Output the [X, Y] coordinate of the center of the cell containing the given text.  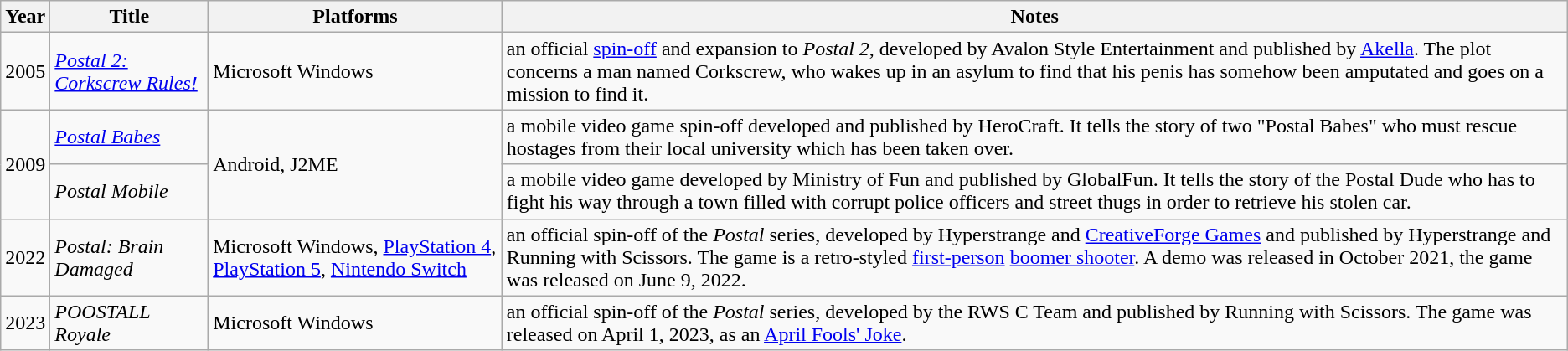
2023 [25, 323]
Platforms [355, 17]
Postal: Brain Damaged [129, 257]
Year [25, 17]
Microsoft Windows, PlayStation 4, PlayStation 5, Nintendo Switch [355, 257]
Title [129, 17]
Android, J2ME [355, 164]
Postal Mobile [129, 191]
Postal 2: Corkscrew Rules! [129, 71]
POOSTALL Royale [129, 323]
2022 [25, 257]
Postal Babes [129, 137]
Notes [1034, 17]
2005 [25, 71]
2009 [25, 164]
